Return the [x, y] coordinate for the center point of the cell that contains the specified text.  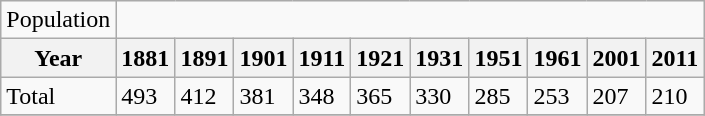
348 [322, 96]
1881 [146, 58]
285 [498, 96]
2001 [616, 58]
330 [440, 96]
493 [146, 96]
253 [558, 96]
365 [380, 96]
412 [204, 96]
1921 [380, 58]
1931 [440, 58]
1961 [558, 58]
Population [58, 20]
1901 [264, 58]
1911 [322, 58]
1891 [204, 58]
Year [58, 58]
381 [264, 96]
Total [58, 96]
210 [675, 96]
1951 [498, 58]
207 [616, 96]
2011 [675, 58]
